Return [X, Y] of the center of cell containing provided text 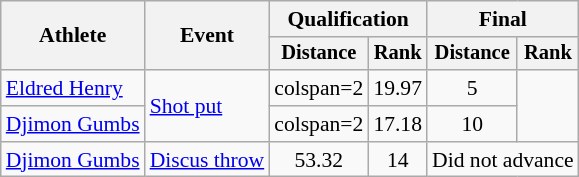
Shot put [208, 106]
Final [503, 19]
19.97 [398, 88]
Djimon Gumbs [73, 124]
17.18 [398, 124]
Eldred Henry [73, 88]
5 [472, 88]
10 [472, 124]
Athlete [73, 36]
Event [208, 36]
Qualification [348, 19]
